Find where the given text appears and provide that cell's center as (X, Y) coordinate. 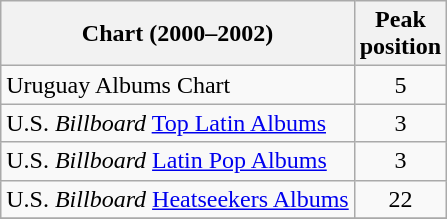
U.S. Billboard Top Latin Albums (178, 123)
U.S. Billboard Heatseekers Albums (178, 199)
Peakposition (400, 34)
22 (400, 199)
Chart (2000–2002) (178, 34)
U.S. Billboard Latin Pop Albums (178, 161)
5 (400, 85)
Uruguay Albums Chart (178, 85)
